Output the [x, y] coordinate of the center of the cell containing the given text.  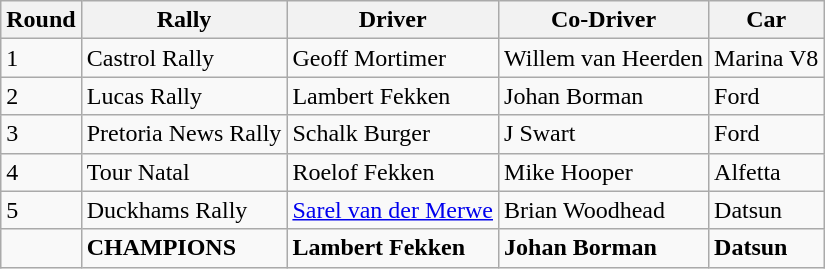
Geoff Mortimer [393, 58]
Driver [393, 20]
5 [41, 210]
Brian Woodhead [604, 210]
Sarel van der Merwe [393, 210]
Rally [184, 20]
Duckhams Rally [184, 210]
Willem van Heerden [604, 58]
1 [41, 58]
Car [766, 20]
Castrol Rally [184, 58]
Lucas Rally [184, 96]
Roelof Fekken [393, 172]
Round [41, 20]
J Swart [604, 134]
CHAMPIONS [184, 248]
3 [41, 134]
Mike Hooper [604, 172]
Co-Driver [604, 20]
Schalk Burger [393, 134]
Marina V8 [766, 58]
Pretoria News Rally [184, 134]
2 [41, 96]
Alfetta [766, 172]
Tour Natal [184, 172]
4 [41, 172]
